Find where the given text appears and provide that cell's center as (x, y) coordinate. 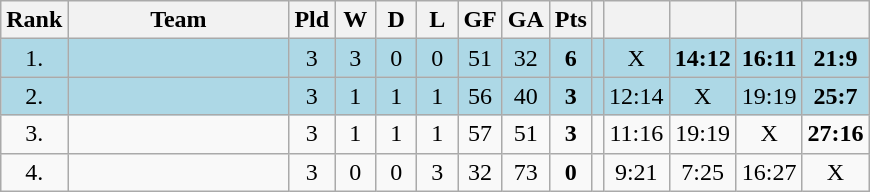
D (396, 20)
73 (526, 172)
4. (34, 172)
12:14 (636, 96)
16:11 (769, 58)
40 (526, 96)
21:9 (836, 58)
7:25 (702, 172)
14:12 (702, 58)
57 (480, 134)
9:21 (636, 172)
GA (526, 20)
1. (34, 58)
Team (178, 20)
Pts (570, 20)
Pld (312, 20)
56 (480, 96)
W (356, 20)
3. (34, 134)
L (438, 20)
Rank (34, 20)
GF (480, 20)
27:16 (836, 134)
6 (570, 58)
25:7 (836, 96)
11:16 (636, 134)
16:27 (769, 172)
2. (34, 96)
